Pinpoint the cell where the given text exists, returning its [x, y] midpoint coordinate. 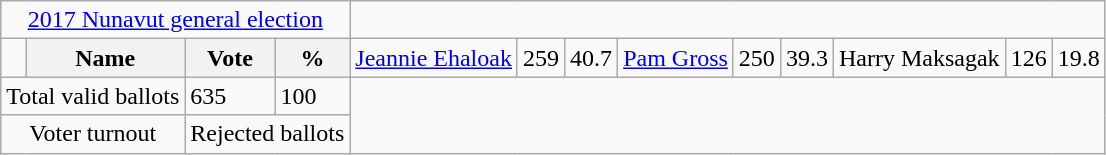
Name [106, 58]
19.8 [1078, 58]
2017 Nunavut general election [176, 20]
Pam Gross [676, 58]
Rejected ballots [268, 134]
Voter turnout [93, 134]
% [312, 58]
100 [312, 96]
40.7 [592, 58]
126 [1028, 58]
Total valid ballots [93, 96]
Vote [230, 58]
Harry Maksagak [919, 58]
39.3 [806, 58]
259 [540, 58]
250 [756, 58]
635 [230, 96]
Jeannie Ehaloak [434, 58]
